Pinpoint the cell where the given text exists, returning its (X, Y) midpoint coordinate. 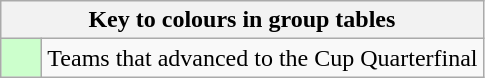
Teams that advanced to the Cup Quarterfinal (262, 58)
Key to colours in group tables (242, 20)
